Search for the cell housing the specified text and yield its (x, y) center coordinate. 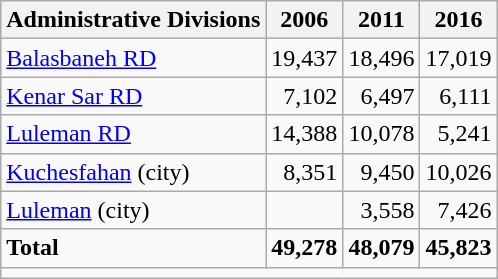
3,558 (382, 210)
14,388 (304, 134)
5,241 (458, 134)
6,111 (458, 96)
7,426 (458, 210)
48,079 (382, 248)
Luleman (city) (134, 210)
8,351 (304, 172)
10,078 (382, 134)
Luleman RD (134, 134)
2016 (458, 20)
Total (134, 248)
45,823 (458, 248)
49,278 (304, 248)
6,497 (382, 96)
Balasbaneh RD (134, 58)
17,019 (458, 58)
9,450 (382, 172)
19,437 (304, 58)
2006 (304, 20)
7,102 (304, 96)
10,026 (458, 172)
Kenar Sar RD (134, 96)
Administrative Divisions (134, 20)
Kuchesfahan (city) (134, 172)
18,496 (382, 58)
2011 (382, 20)
